Provide the [X, Y] coordinate of the cell's center where the given text is located.  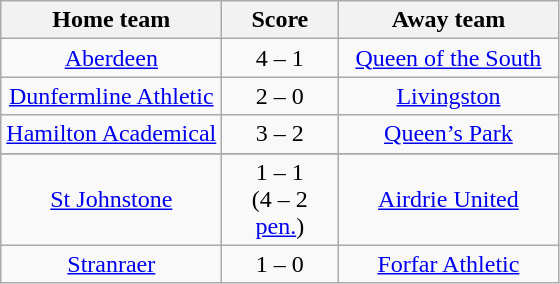
Queen of the South [448, 58]
Dunfermline Athletic [112, 96]
4 – 1 [280, 58]
Forfar Athletic [448, 264]
Stranraer [112, 264]
1 – 1 (4 – 2 pen.) [280, 199]
Aberdeen [112, 58]
Score [280, 20]
St Johnstone [112, 199]
2 – 0 [280, 96]
Livingston [448, 96]
Hamilton Academical [112, 134]
Home team [112, 20]
Queen’s Park [448, 134]
1 – 0 [280, 264]
Airdrie United [448, 199]
3 – 2 [280, 134]
Away team [448, 20]
